Search for the cell housing the specified text and yield its [X, Y] center coordinate. 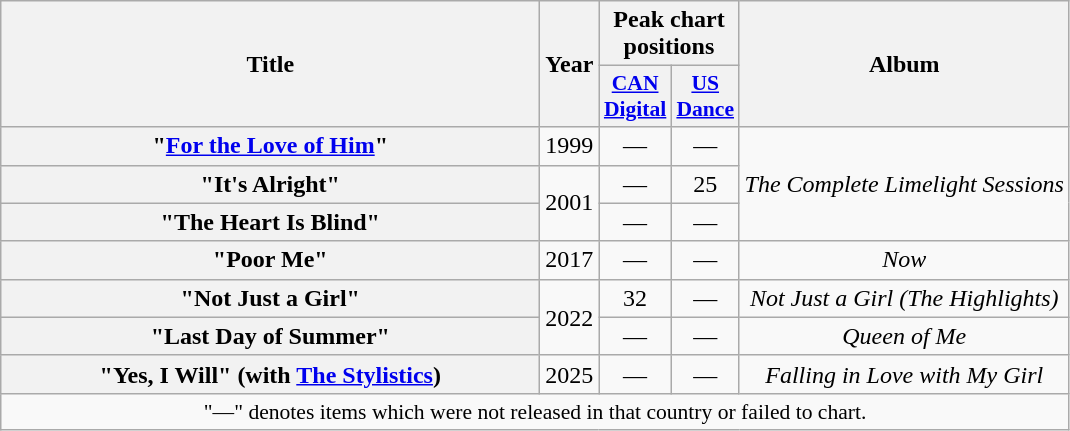
"Not Just a Girl" [270, 298]
"The Heart Is Blind" [270, 222]
2017 [570, 260]
"Poor Me" [270, 260]
Album [904, 64]
Title [270, 64]
2025 [570, 374]
32 [635, 298]
The Complete Limelight Sessions [904, 184]
"For the Love of Him" [270, 146]
US Dance [705, 96]
1999 [570, 146]
Falling in Love with My Girl [904, 374]
2022 [570, 317]
Queen of Me [904, 336]
2001 [570, 203]
CAN Digital [635, 96]
Peak chart positions [669, 34]
"—" denotes items which were not released in that country or failed to chart. [536, 411]
"It's Alright" [270, 184]
"Yes, I Will" (with The Stylistics) [270, 374]
"Last Day of Summer" [270, 336]
25 [705, 184]
Year [570, 64]
Not Just a Girl (The Highlights) [904, 298]
Now [904, 260]
